Return the (x, y) coordinate for the center point of the cell that contains the specified text.  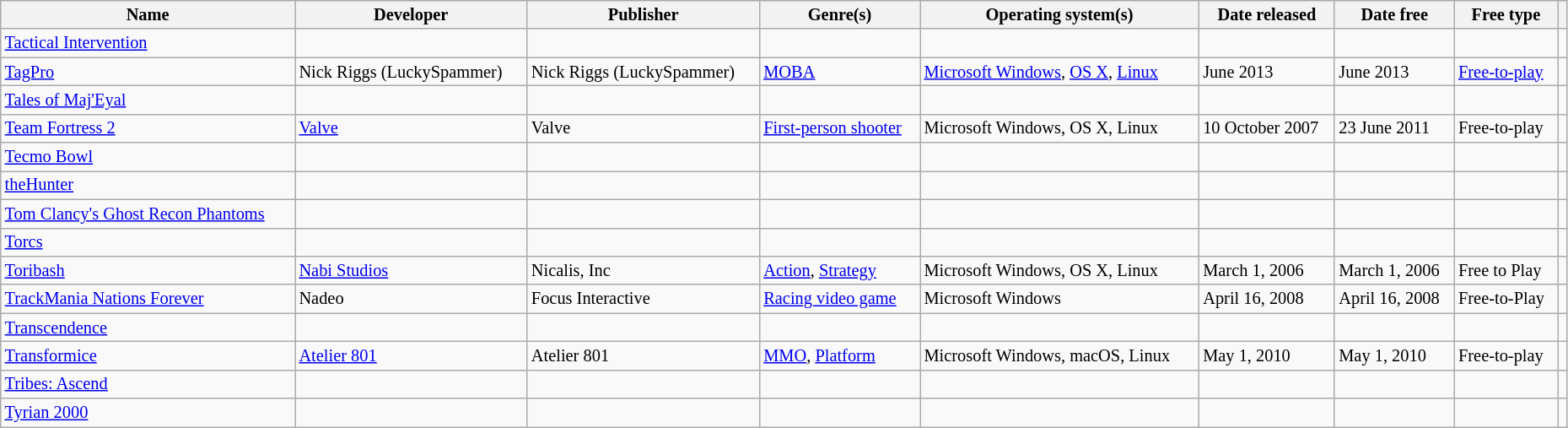
Tribes: Ascend (148, 384)
TagPro (148, 72)
MOBA (839, 72)
Nabi Studios (412, 270)
theHunter (148, 185)
Free type (1506, 14)
TrackMania Nations Forever (148, 299)
Microsoft Windows (1059, 299)
Nadeo (412, 299)
Genre(s) (839, 14)
Microsoft Windows, macOS, Linux (1059, 355)
Nicalis, Inc (643, 270)
Toribash (148, 270)
Action, Strategy (839, 270)
Transformice (148, 355)
Transcendence (148, 328)
First-person shooter (839, 128)
Tom Clancy's Ghost Recon Phantoms (148, 214)
Date free (1394, 14)
Date released (1267, 14)
Torcs (148, 242)
Free-to-Play (1506, 299)
Tales of Maj'Eyal (148, 100)
23 June 2011 (1394, 128)
10 October 2007 (1267, 128)
Publisher (643, 14)
MMO, Platform (839, 355)
Name (148, 14)
Tyrian 2000 (148, 413)
Tecmo Bowl (148, 157)
Team Fortress 2 (148, 128)
Focus Interactive (643, 299)
Free to Play (1506, 270)
Racing video game (839, 299)
Tactical Intervention (148, 43)
Operating system(s) (1059, 14)
Developer (412, 14)
